Output the (X, Y) coordinate of the center of the cell containing the given text.  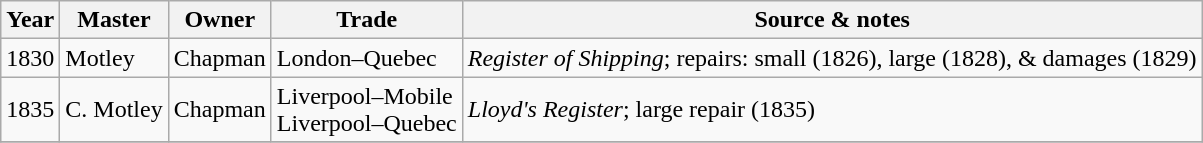
London–Quebec (366, 58)
Year (30, 20)
Liverpool–MobileLiverpool–Quebec (366, 110)
Master (114, 20)
Owner (220, 20)
Source & notes (832, 20)
1830 (30, 58)
Register of Shipping; repairs: small (1826), large (1828), & damages (1829) (832, 58)
C. Motley (114, 110)
Trade (366, 20)
Motley (114, 58)
1835 (30, 110)
Lloyd's Register; large repair (1835) (832, 110)
